Detect which cell encompasses the target text, then output its (x, y) center coordinate. 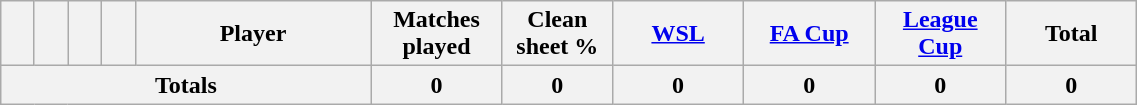
League Cup (940, 34)
Totals (186, 85)
Player (253, 34)
WSL (678, 34)
FA Cup (810, 34)
Total (1072, 34)
Matches played (436, 34)
Clean sheet % (558, 34)
